Scan for the cell matching the given text and deliver its [X, Y] coordinate at center. 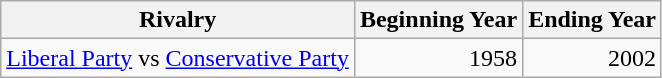
2002 [592, 58]
1958 [438, 58]
Beginning Year [438, 20]
Liberal Party vs Conservative Party [178, 58]
Rivalry [178, 20]
Ending Year [592, 20]
